Determine the (X, Y) coordinate at the center of the cell enclosing the given text.  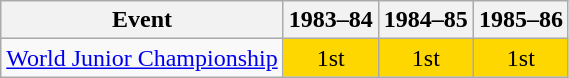
Event (142, 20)
1983–84 (330, 20)
World Junior Championship (142, 58)
1984–85 (426, 20)
1985–86 (520, 20)
